Capture the cell that displays the provided text and extract its (x, y) central coordinate. 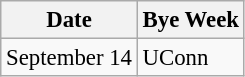
Date (69, 20)
Bye Week (190, 20)
UConn (190, 58)
September 14 (69, 58)
